Detect which cell encompasses the target text, then output its [X, Y] center coordinate. 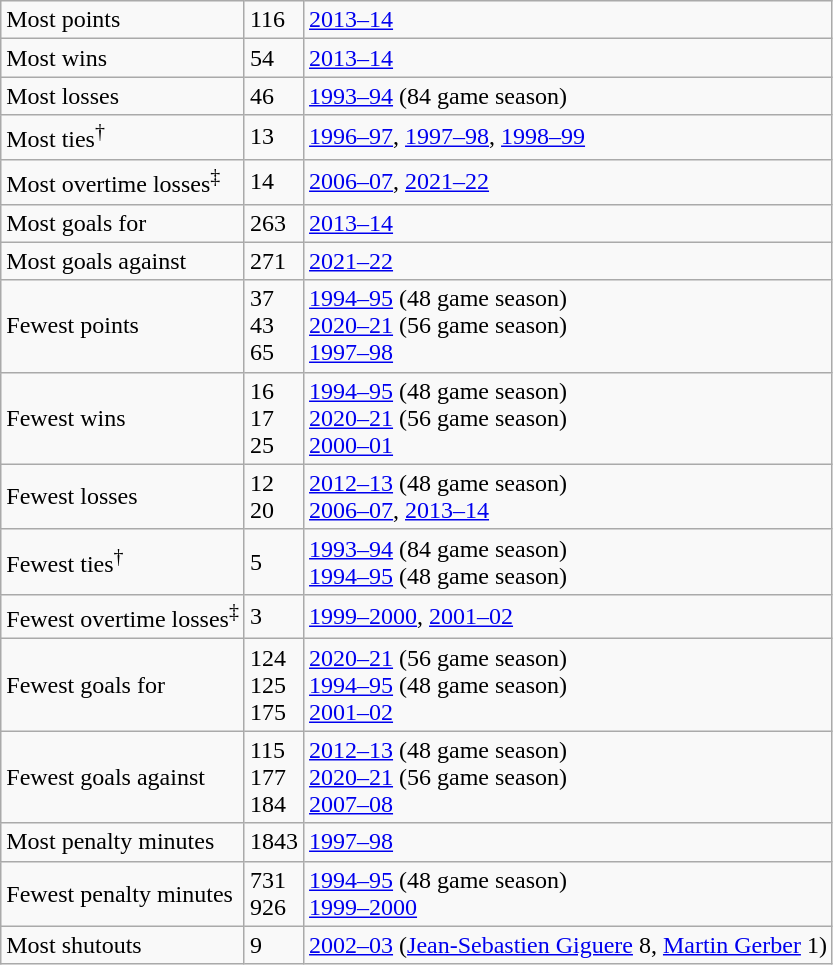
1999–2000, 2001–02 [568, 616]
Fewest points [123, 326]
Most ties† [123, 138]
124125175 [274, 685]
263 [274, 223]
Most goals for [123, 223]
2020–21 (56 game season)1994–95 (48 game season)2001–02 [568, 685]
1997–98 [568, 842]
13 [274, 138]
1994–95 (48 game season)2020–21 (56 game season)2000–01 [568, 418]
2021–22 [568, 261]
116 [274, 20]
1843 [274, 842]
1996–97, 1997–98, 1998–99 [568, 138]
14 [274, 182]
9 [274, 945]
Fewest losses [123, 496]
271 [274, 261]
2012–13 (48 game season)2006–07, 2013–14 [568, 496]
161725 [274, 418]
2002–03 (Jean-Sebastien Giguere 8, Martin Gerber 1) [568, 945]
Fewest overtime losses‡ [123, 616]
Most wins [123, 58]
Fewest wins [123, 418]
1994–95 (48 game season)1999–2000 [568, 894]
Most losses [123, 96]
Fewest goals for [123, 685]
115177184 [274, 777]
1993–94 (84 game season) [568, 96]
Fewest goals against [123, 777]
Most goals against [123, 261]
Most penalty minutes [123, 842]
1994–95 (48 game season)2020–21 (56 game season)1997–98 [568, 326]
374365 [274, 326]
1220 [274, 496]
Fewest ties† [123, 562]
731926 [274, 894]
1993–94 (84 game season)1994–95 (48 game season) [568, 562]
Most points [123, 20]
54 [274, 58]
Fewest penalty minutes [123, 894]
5 [274, 562]
Most overtime losses‡ [123, 182]
2006–07, 2021–22 [568, 182]
3 [274, 616]
Most shutouts [123, 945]
46 [274, 96]
2012–13 (48 game season)2020–21 (56 game season)2007–08 [568, 777]
